Determine the [X, Y] coordinate at the center of the cell enclosing the given text.  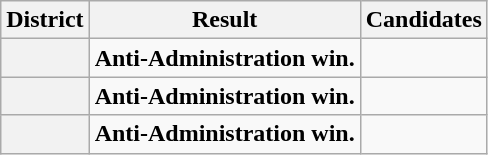
District [45, 20]
Candidates [424, 20]
Result [224, 20]
